Identify which cell holds the provided text, then report its [X, Y] central coordinate. 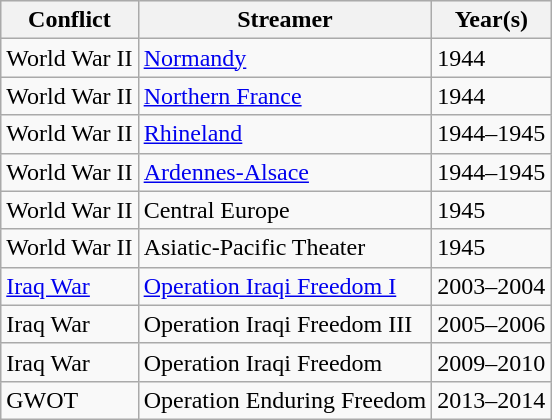
Asiatic-Pacific Theater [285, 248]
GWOT [70, 400]
Normandy [285, 58]
Central Europe [285, 210]
2009–2010 [492, 362]
Streamer [285, 20]
Northern France [285, 96]
Operation Iraqi Freedom [285, 362]
Rhineland [285, 134]
Year(s) [492, 20]
Conflict [70, 20]
2013–2014 [492, 400]
Operation Iraqi Freedom III [285, 324]
2003–2004 [492, 286]
2005–2006 [492, 324]
Operation Iraqi Freedom I [285, 286]
Ardennes-Alsace [285, 172]
Operation Enduring Freedom [285, 400]
